For the text-containing cell, return its midpoint in (x, y) coordinate format. 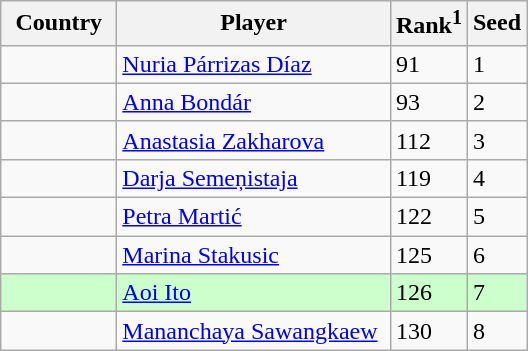
8 (496, 331)
6 (496, 255)
125 (428, 255)
112 (428, 140)
1 (496, 64)
Seed (496, 24)
3 (496, 140)
Rank1 (428, 24)
Aoi Ito (254, 293)
7 (496, 293)
Player (254, 24)
Anna Bondár (254, 102)
Anastasia Zakharova (254, 140)
Country (59, 24)
93 (428, 102)
2 (496, 102)
5 (496, 217)
126 (428, 293)
4 (496, 178)
91 (428, 64)
Darja Semeņistaja (254, 178)
130 (428, 331)
Petra Martić (254, 217)
Marina Stakusic (254, 255)
Mananchaya Sawangkaew (254, 331)
122 (428, 217)
Nuria Párrizas Díaz (254, 64)
119 (428, 178)
